From the cell containing the given text, extract its center point as (X, Y) coordinate. 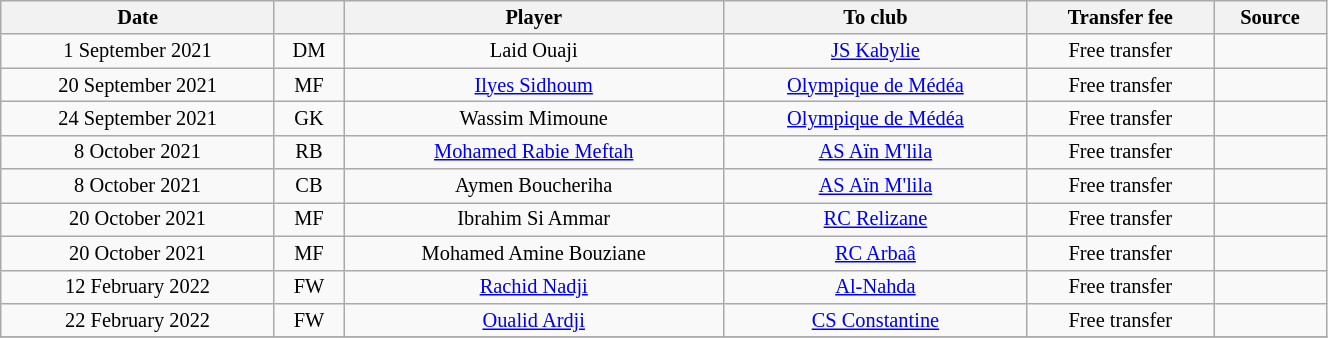
Mohamed Amine Bouziane (534, 253)
Al-Nahda (876, 287)
JS Kabylie (876, 51)
CB (308, 186)
20 September 2021 (138, 85)
Player (534, 17)
Transfer fee (1120, 17)
24 September 2021 (138, 118)
12 February 2022 (138, 287)
Ilyes Sidhoum (534, 85)
GK (308, 118)
To club (876, 17)
DM (308, 51)
Aymen Boucheriha (534, 186)
RB (308, 152)
Wassim Mimoune (534, 118)
Source (1270, 17)
Ibrahim Si Ammar (534, 219)
RC Arbaâ (876, 253)
1 September 2021 (138, 51)
Oualid Ardji (534, 320)
Mohamed Rabie Meftah (534, 152)
Laid Ouaji (534, 51)
CS Constantine (876, 320)
Date (138, 17)
22 February 2022 (138, 320)
Rachid Nadji (534, 287)
RC Relizane (876, 219)
